Pinpoint the cell where the given text exists, returning its (X, Y) midpoint coordinate. 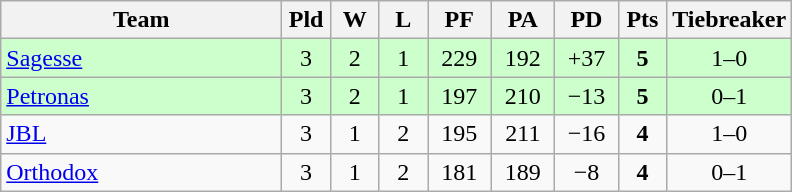
PA (523, 20)
229 (460, 58)
Tiebreaker (730, 20)
181 (460, 172)
Pld (306, 20)
PF (460, 20)
197 (460, 96)
189 (523, 172)
Team (142, 20)
−8 (587, 172)
+37 (587, 58)
Orthodox (142, 172)
Pts (642, 20)
211 (523, 134)
Petronas (142, 96)
JBL (142, 134)
210 (523, 96)
W (354, 20)
192 (523, 58)
−13 (587, 96)
195 (460, 134)
−16 (587, 134)
L (404, 20)
Sagesse (142, 58)
PD (587, 20)
